Scan for the cell matching the given text and deliver its [X, Y] coordinate at center. 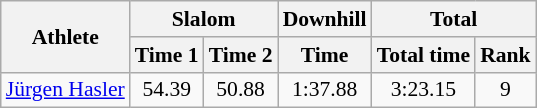
9 [506, 90]
Total [454, 19]
1:37.88 [325, 90]
Time [325, 55]
Rank [506, 55]
Time 2 [241, 55]
3:23.15 [424, 90]
Total time [424, 55]
Time 1 [167, 55]
50.88 [241, 90]
54.39 [167, 90]
Downhill [325, 19]
Slalom [204, 19]
Athlete [66, 36]
Jürgen Hasler [66, 90]
